From the cell containing the given text, extract its center point as [x, y] coordinate. 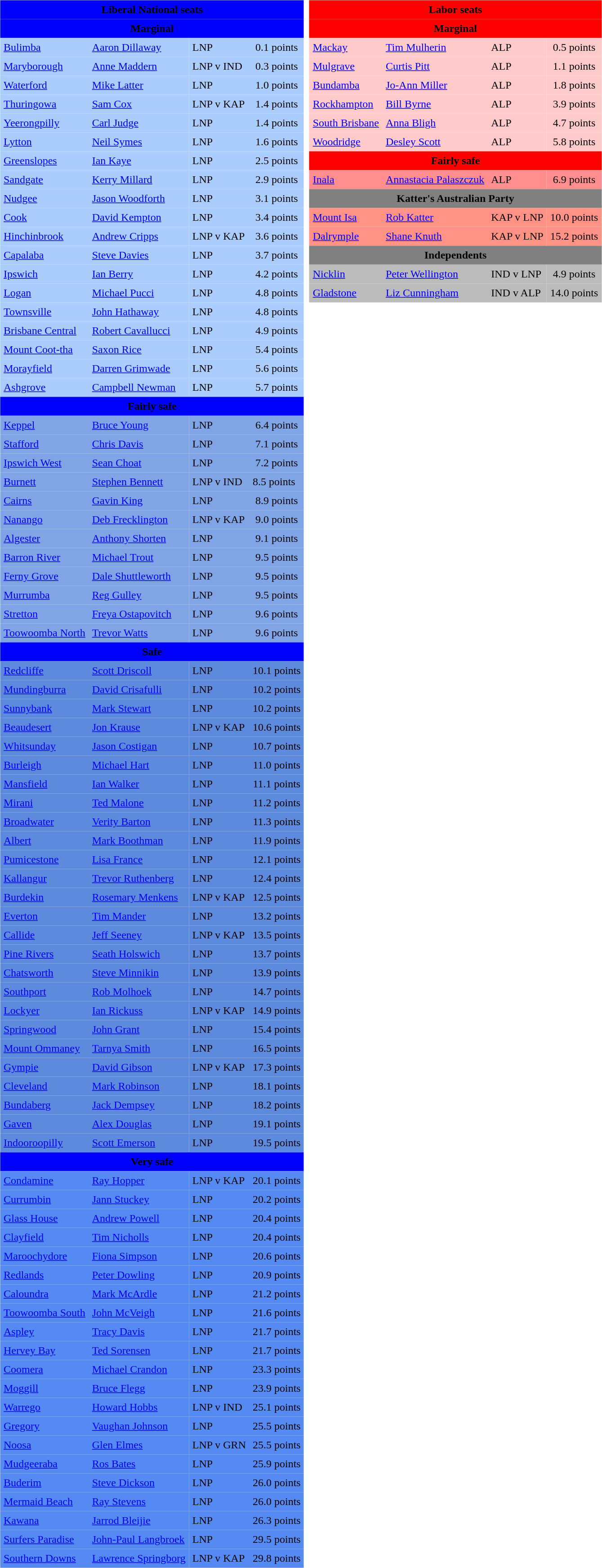
Sunnybank [44, 709]
Mulgrave [346, 67]
Waterford [44, 85]
Peter Wellington [435, 274]
19.1 points [276, 1124]
15.4 points [276, 1030]
Michael Pucci [138, 293]
Darren Grimwade [138, 369]
Chris Davis [138, 444]
Morayfield [44, 369]
10.7 points [276, 746]
21.2 points [276, 1294]
26.3 points [276, 1521]
Nudgee [44, 199]
20.6 points [276, 1256]
5.4 points [276, 350]
12.5 points [276, 898]
Currumbin [44, 1200]
4.2 points [276, 274]
0.3 points [276, 67]
Tim Nicholls [138, 1237]
Anne Maddern [138, 67]
Seath Holswich [138, 954]
16.5 points [276, 1049]
Ted Sorensen [138, 1351]
Liberal National seats [152, 10]
Jack Dempsey [138, 1105]
0.5 points [574, 48]
Labor seats [455, 10]
20.1 points [276, 1181]
Carl Judge [138, 123]
Nicklin [346, 274]
Mundingburra [44, 690]
13.7 points [276, 954]
Cairns [44, 501]
Ted Malone [138, 803]
South Brisbane [346, 123]
Rockhampton [346, 104]
Tim Mander [138, 916]
Beaudesert [44, 728]
Tim Mulherin [435, 48]
Redlands [44, 1275]
Ashgrove [44, 388]
Bulimba [44, 48]
10.0 points [574, 218]
Woodridge [346, 142]
20.2 points [276, 1200]
Jarrod Bleijie [138, 1521]
Rob Katter [435, 218]
Deb Frecklington [138, 520]
3.9 points [574, 104]
Howard Hobbs [138, 1407]
Jon Krause [138, 728]
1.6 points [276, 142]
9.0 points [276, 520]
15.2 points [574, 237]
Murrumba [44, 595]
Ian Walker [138, 784]
Curtis Pitt [435, 67]
Robert Cavallucci [138, 331]
IND v ALP [517, 293]
John Grant [138, 1030]
Bruce Young [138, 425]
13.2 points [276, 916]
10.6 points [276, 728]
Ian Berry [138, 274]
Greenslopes [44, 161]
11.1 points [276, 784]
Jann Stuckey [138, 1200]
Inala [346, 180]
Lockyer [44, 1011]
7.1 points [276, 444]
Bundamba [346, 85]
23.3 points [276, 1370]
Thuringowa [44, 104]
Mark Stewart [138, 709]
Ian Rickuss [138, 1011]
Mark Robinson [138, 1086]
Gladstone [346, 293]
19.5 points [276, 1143]
Scott Driscoll [138, 671]
Algester [44, 539]
29.8 points [276, 1559]
Liz Cunningham [435, 293]
Toowoomba North [44, 633]
Campbell Newman [138, 388]
Trevor Ruthenberg [138, 879]
IND v LNP [517, 274]
Pumicestone [44, 860]
Ros Bates [138, 1464]
Stephen Bennett [138, 482]
Katter's Australian Party [455, 199]
Mansfield [44, 784]
Barron River [44, 558]
14.9 points [276, 1011]
Independents [455, 255]
13.9 points [276, 973]
Saxon Rice [138, 350]
Callide [44, 935]
2.9 points [276, 180]
9.1 points [276, 539]
David Gibson [138, 1068]
5.8 points [574, 142]
Burnett [44, 482]
6.9 points [574, 180]
Pine Rivers [44, 954]
Cleveland [44, 1086]
20.9 points [276, 1275]
18.2 points [276, 1105]
Indooroopilly [44, 1143]
Everton [44, 916]
Lisa France [138, 860]
Ian Kaye [138, 161]
3.1 points [276, 199]
1.0 points [276, 85]
Anthony Shorten [138, 539]
Burleigh [44, 765]
Sean Choat [138, 463]
3.6 points [276, 237]
3.4 points [276, 218]
John McVeigh [138, 1313]
Andrew Powell [138, 1219]
Southport [44, 992]
Mark McArdle [138, 1294]
Maroochydore [44, 1256]
Mark Boothman [138, 841]
Bill Byrne [435, 104]
Tracy Davis [138, 1332]
Aspley [44, 1332]
Keppel [44, 425]
Nanango [44, 520]
Gympie [44, 1068]
Neil Symes [138, 142]
Capalaba [44, 255]
0.1 points [276, 48]
David Crisafulli [138, 690]
Mudgeeraba [44, 1464]
Stretton [44, 614]
8.5 points [276, 482]
Mount Coot-tha [44, 350]
Redcliffe [44, 671]
Scott Emerson [138, 1143]
Toowoomba South [44, 1313]
14.7 points [276, 992]
17.3 points [276, 1068]
Kawana [44, 1521]
Gavin King [138, 501]
Burdekin [44, 898]
Verity Barton [138, 822]
Jeff Seeney [138, 935]
13.5 points [276, 935]
Michael Crandon [138, 1370]
Warrego [44, 1407]
Aaron Dillaway [138, 48]
Dale Shuttleworth [138, 576]
LNP v GRN [219, 1445]
Condamine [44, 1181]
Mirani [44, 803]
Logan [44, 293]
4.7 points [574, 123]
Caloundra [44, 1294]
Hervey Bay [44, 1351]
Broadwater [44, 822]
Sam Cox [138, 104]
Fiona Simpson [138, 1256]
Andrew Cripps [138, 237]
10.1 points [276, 671]
11.2 points [276, 803]
14.0 points [574, 293]
Alex Douglas [138, 1124]
Bruce Flegg [138, 1389]
Vaughan Johnson [138, 1426]
Southern Downs [44, 1559]
Buderim [44, 1483]
29.5 points [276, 1540]
Ray Hopper [138, 1181]
Steve Dickson [138, 1483]
6.4 points [276, 425]
11.0 points [276, 765]
Steve Davies [138, 255]
12.1 points [276, 860]
Ipswich West [44, 463]
Jo-Ann Miller [435, 85]
Sandgate [44, 180]
Desley Scott [435, 142]
John Hathaway [138, 312]
1.8 points [574, 85]
Albert [44, 841]
Moggill [44, 1389]
Tarnya Smith [138, 1049]
Maryborough [44, 67]
Kerry Millard [138, 180]
Mackay [346, 48]
5.6 points [276, 369]
Reg Gulley [138, 595]
Anna Bligh [435, 123]
Safe [152, 652]
Gregory [44, 1426]
Ferny Grove [44, 576]
Peter Dowling [138, 1275]
Glen Elmes [138, 1445]
Noosa [44, 1445]
8.9 points [276, 501]
David Kempton [138, 218]
Rosemary Menkens [138, 898]
Annastacia Palaszczuk [435, 180]
John-Paul Langbroek [138, 1540]
Brisbane Central [44, 331]
Trevor Watts [138, 633]
12.4 points [276, 879]
18.1 points [276, 1086]
Yeerongpilly [44, 123]
Michael Trout [138, 558]
Cook [44, 218]
Rob Molhoek [138, 992]
Coomera [44, 1370]
Stafford [44, 444]
Shane Knuth [435, 237]
Mermaid Beach [44, 1502]
7.2 points [276, 463]
Clayfield [44, 1237]
Jason Woodforth [138, 199]
2.5 points [276, 161]
Chatsworth [44, 973]
Gaven [44, 1124]
25.9 points [276, 1464]
Mike Latter [138, 85]
Mount Isa [346, 218]
11.9 points [276, 841]
Very safe [152, 1162]
3.7 points [276, 255]
Steve Minnikin [138, 973]
Lytton [44, 142]
Dalrymple [346, 237]
5.7 points [276, 388]
21.6 points [276, 1313]
Springwood [44, 1030]
11.3 points [276, 822]
Jason Costigan [138, 746]
Ipswich [44, 274]
Lawrence Springborg [138, 1559]
Surfers Paradise [44, 1540]
Kallangur [44, 879]
Whitsunday [44, 746]
Townsville [44, 312]
25.1 points [276, 1407]
Hinchinbrook [44, 237]
Mount Ommaney [44, 1049]
Michael Hart [138, 765]
Freya Ostapovitch [138, 614]
1.1 points [574, 67]
Bundaberg [44, 1105]
Glass House [44, 1219]
Ray Stevens [138, 1502]
23.9 points [276, 1389]
